Return the (X, Y) coordinate for the center point of the cell that contains the specified text.  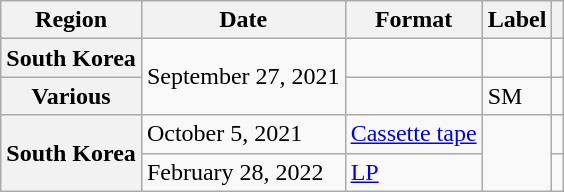
Various (72, 96)
October 5, 2021 (243, 134)
February 28, 2022 (243, 172)
September 27, 2021 (243, 77)
SM (517, 96)
Date (243, 20)
Cassette tape (414, 134)
Format (414, 20)
LP (414, 172)
Region (72, 20)
Label (517, 20)
